Detect which cell encompasses the target text, then output its [X, Y] center coordinate. 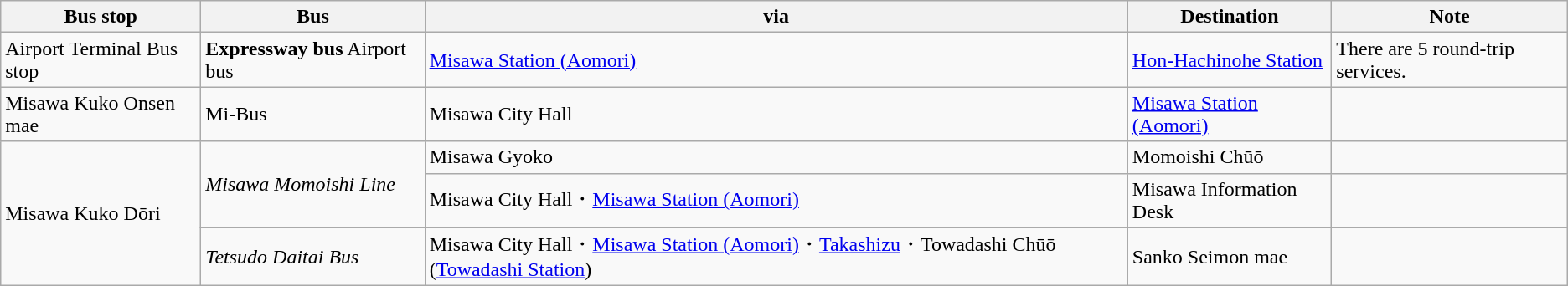
Destination [1230, 17]
Misawa Momoishi Line [313, 184]
Bus stop [101, 17]
Misawa Kuko Onsen mae [101, 114]
Misawa City Hall・Misawa Station (Aomori)・Takashizu・Towadashi Chūō (Towadashi Station) [776, 257]
Sanko Seimon mae [1230, 257]
Hon-Hachinohe Station [1230, 60]
Tetsudo Daitai Bus [313, 257]
Misawa Information Desk [1230, 201]
Misawa Gyoko [776, 157]
Misawa City Hall・Misawa Station (Aomori) [776, 201]
Airport Terminal Bus stop [101, 60]
via [776, 17]
Mi-Bus [313, 114]
There are 5 round-trip services. [1449, 60]
Bus [313, 17]
Momoishi Chūō [1230, 157]
Misawa Kuko Dōri [101, 214]
Expressway bus Airport bus [313, 60]
Misawa City Hall [776, 114]
Note [1449, 17]
